Return [x, y] of the center of cell containing provided text 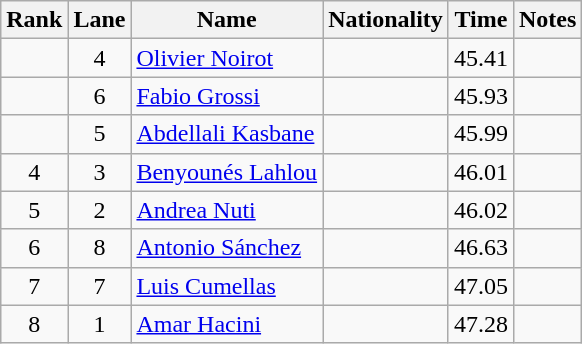
45.41 [480, 58]
Olivier Noirot [227, 58]
1 [100, 324]
Abdellali Kasbane [227, 134]
3 [100, 172]
47.05 [480, 286]
Lane [100, 20]
Fabio Grossi [227, 96]
2 [100, 210]
47.28 [480, 324]
Time [480, 20]
Nationality [386, 20]
45.93 [480, 96]
Benyounés Lahlou [227, 172]
Antonio Sánchez [227, 248]
Luis Cumellas [227, 286]
46.02 [480, 210]
46.63 [480, 248]
Andrea Nuti [227, 210]
Amar Hacini [227, 324]
Notes [547, 20]
46.01 [480, 172]
45.99 [480, 134]
Rank [34, 20]
Name [227, 20]
